Provide the [X, Y] coordinate of the cell's center where the given text is located.  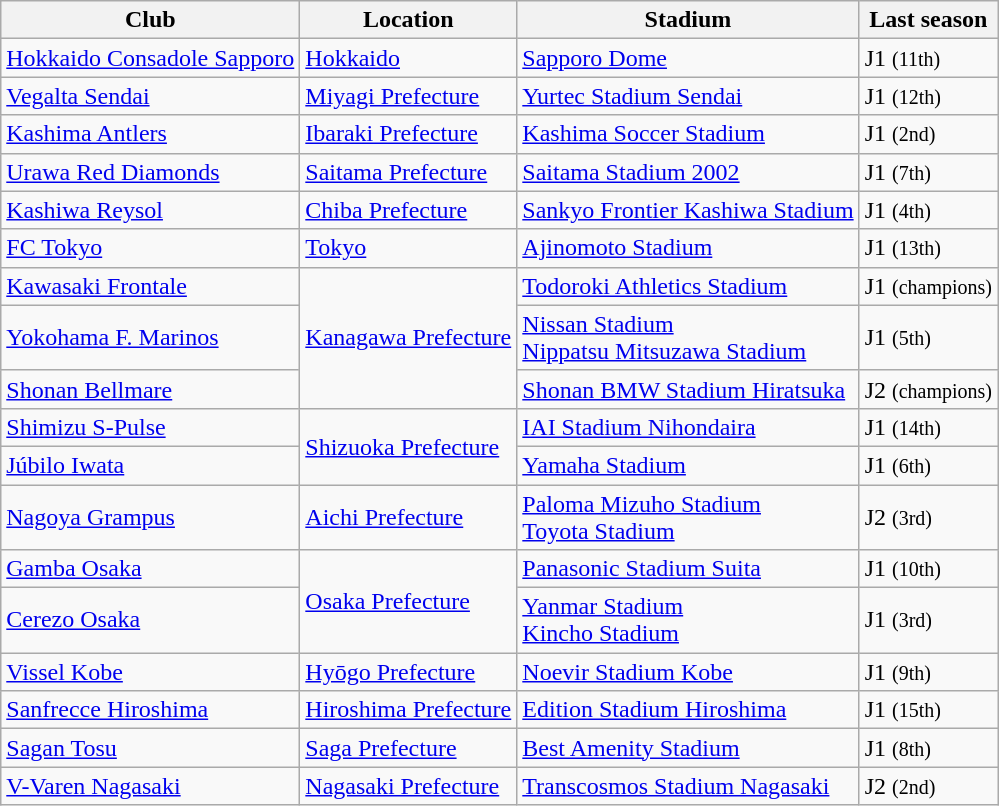
J1 (champions) [928, 286]
J1 (7th) [928, 172]
Location [408, 20]
Nagoya Grampus [150, 516]
Yanmar StadiumKincho Stadium [688, 620]
Stadium [688, 20]
Shizuoka Prefecture [408, 446]
Edition Stadium Hiroshima [688, 710]
Hiroshima Prefecture [408, 710]
J2 (3rd) [928, 516]
Hokkaido Consadole Sapporo [150, 58]
Vegalta Sendai [150, 96]
Yokohama F. Marinos [150, 338]
Panasonic Stadium Suita [688, 569]
J1 (13th) [928, 248]
Noevir Stadium Kobe [688, 672]
Hokkaido [408, 58]
Gamba Osaka [150, 569]
Tokyo [408, 248]
Kashima Soccer Stadium [688, 134]
Osaka Prefecture [408, 602]
Sagan Tosu [150, 748]
Shimizu S-Pulse [150, 427]
J2 (champions) [928, 389]
Miyagi Prefecture [408, 96]
J1 (2nd) [928, 134]
Kanagawa Prefecture [408, 338]
J1 (3rd) [928, 620]
Kashima Antlers [150, 134]
Chiba Prefecture [408, 210]
Saga Prefecture [408, 748]
Saitama Stadium 2002 [688, 172]
Sanfrecce Hiroshima [150, 710]
Hyōgo Prefecture [408, 672]
IAI Stadium Nihondaira [688, 427]
Paloma Mizuho StadiumToyota Stadium [688, 516]
Aichi Prefecture [408, 516]
Sankyo Frontier Kashiwa Stadium [688, 210]
Saitama Prefecture [408, 172]
Cerezo Osaka [150, 620]
Shonan BMW Stadium Hiratsuka [688, 389]
J1 (8th) [928, 748]
Best Amenity Stadium [688, 748]
Sapporo Dome [688, 58]
Ajinomoto Stadium [688, 248]
Shonan Bellmare [150, 389]
Yamaha Stadium [688, 465]
Club [150, 20]
J1 (15th) [928, 710]
Vissel Kobe [150, 672]
J1 (10th) [928, 569]
FC Tokyo [150, 248]
V-Varen Nagasaki [150, 786]
Nissan StadiumNippatsu Mitsuzawa Stadium [688, 338]
J1 (14th) [928, 427]
Urawa Red Diamonds [150, 172]
Júbilo Iwata [150, 465]
Transcosmos Stadium Nagasaki [688, 786]
Ibaraki Prefecture [408, 134]
J1 (11th) [928, 58]
Nagasaki Prefecture [408, 786]
J1 (12th) [928, 96]
Yurtec Stadium Sendai [688, 96]
J1 (6th) [928, 465]
Last season [928, 20]
Kashiwa Reysol [150, 210]
Kawasaki Frontale [150, 286]
J1 (5th) [928, 338]
J1 (4th) [928, 210]
Todoroki Athletics Stadium [688, 286]
J1 (9th) [928, 672]
J2 (2nd) [928, 786]
